Locate the cell with the specified text and output its (X, Y) center coordinate. 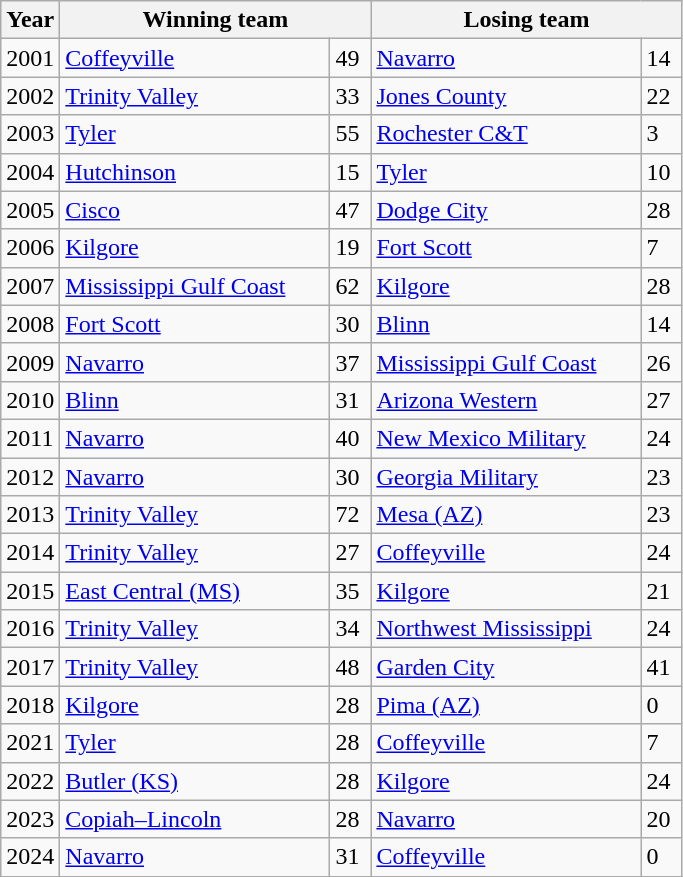
Dodge City (506, 210)
Cisco (195, 210)
2023 (30, 819)
Losing team (526, 20)
2007 (30, 286)
37 (350, 362)
Copiah–Lincoln (195, 819)
2001 (30, 58)
3 (662, 134)
20 (662, 819)
Rochester C&T (506, 134)
Hutchinson (195, 172)
55 (350, 134)
47 (350, 210)
21 (662, 591)
Winning team (216, 20)
2011 (30, 438)
2012 (30, 477)
22 (662, 96)
2015 (30, 591)
2003 (30, 134)
49 (350, 58)
2010 (30, 400)
Year (30, 20)
Georgia Military (506, 477)
Mesa (AZ) (506, 515)
2022 (30, 781)
40 (350, 438)
48 (350, 667)
Jones County (506, 96)
East Central (MS) (195, 591)
2024 (30, 857)
34 (350, 629)
2005 (30, 210)
Garden City (506, 667)
Pima (AZ) (506, 705)
41 (662, 667)
2016 (30, 629)
35 (350, 591)
33 (350, 96)
15 (350, 172)
62 (350, 286)
Butler (KS) (195, 781)
Northwest Mississippi (506, 629)
Arizona Western (506, 400)
2014 (30, 553)
26 (662, 362)
2018 (30, 705)
2004 (30, 172)
2008 (30, 324)
2017 (30, 667)
72 (350, 515)
2013 (30, 515)
2021 (30, 743)
19 (350, 248)
2006 (30, 248)
10 (662, 172)
2009 (30, 362)
2002 (30, 96)
New Mexico Military (506, 438)
